Identify which cell holds the provided text, then report its [x, y] central coordinate. 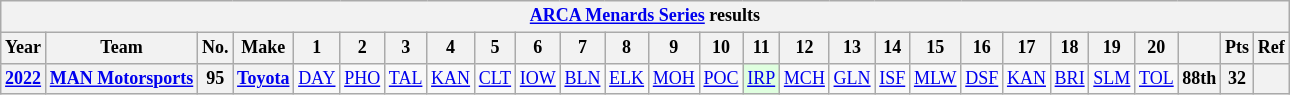
BLN [582, 78]
13 [852, 48]
PHO [362, 78]
Toyota [264, 78]
POC [721, 78]
SLM [1112, 78]
TAL [406, 78]
ISF [892, 78]
88th [1200, 78]
17 [1027, 48]
DAY [317, 78]
2022 [24, 78]
BRI [1070, 78]
MCH [805, 78]
4 [451, 48]
7 [582, 48]
Make [264, 48]
32 [1238, 78]
6 [538, 48]
IRP [762, 78]
Pts [1238, 48]
DSF [982, 78]
3 [406, 48]
ELK [627, 78]
95 [216, 78]
CLT [494, 78]
ARCA Menards Series results [645, 16]
20 [1156, 48]
No. [216, 48]
9 [674, 48]
2 [362, 48]
IOW [538, 78]
1 [317, 48]
Year [24, 48]
10 [721, 48]
Team [121, 48]
12 [805, 48]
MOH [674, 78]
15 [936, 48]
GLN [852, 78]
19 [1112, 48]
16 [982, 48]
MLW [936, 78]
11 [762, 48]
TOL [1156, 78]
MAN Motorsports [121, 78]
5 [494, 48]
18 [1070, 48]
14 [892, 48]
Ref [1271, 48]
8 [627, 48]
